Return the (X, Y) coordinate for the center point of the cell that contains the specified text.  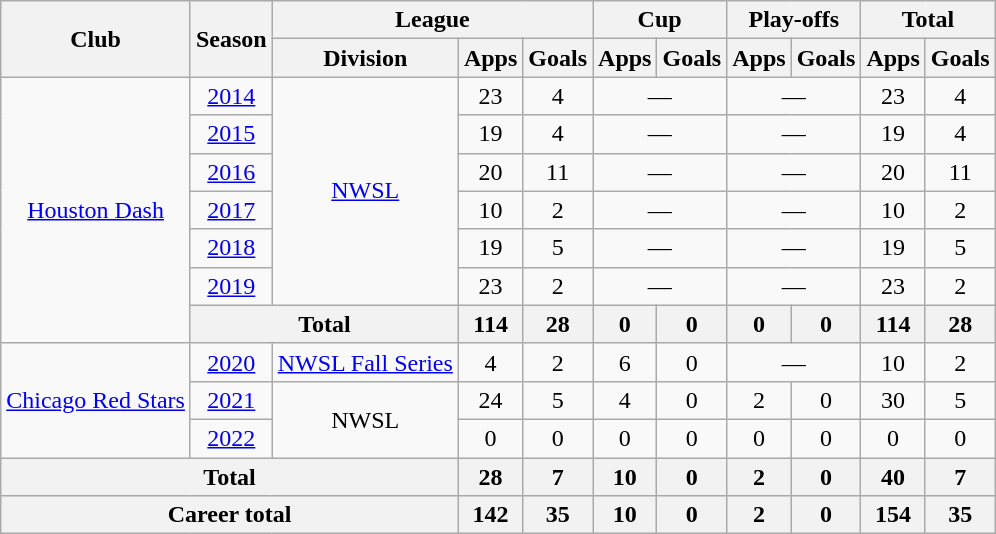
2017 (231, 210)
30 (893, 400)
League (432, 20)
2019 (231, 286)
24 (490, 400)
Division (365, 58)
Cup (660, 20)
154 (893, 515)
NWSL Fall Series (365, 362)
2015 (231, 134)
6 (625, 362)
Play-offs (794, 20)
Club (96, 39)
2018 (231, 248)
2020 (231, 362)
Houston Dash (96, 210)
Chicago Red Stars (96, 400)
40 (893, 477)
142 (490, 515)
2016 (231, 172)
2021 (231, 400)
Season (231, 39)
2014 (231, 96)
2022 (231, 438)
Career total (230, 515)
